Capture the cell that displays the provided text and extract its (X, Y) central coordinate. 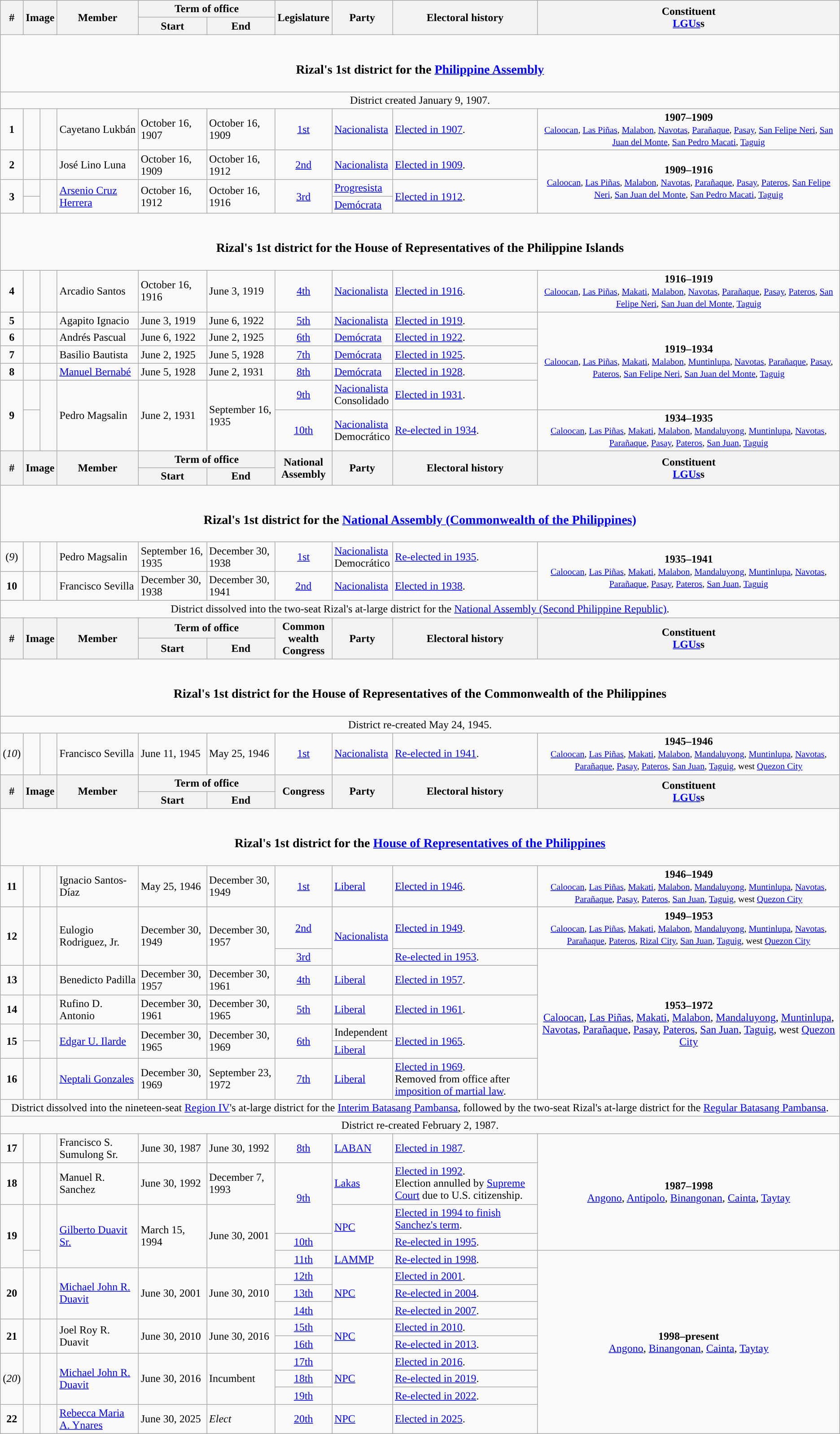
Elected in 1907. (465, 129)
1945–1946Caloocan, Las Piñas, Makati, Malabon, Mandaluyong, Muntinlupa, Navotas, Parañaque, Pasay, Pateros, San Juan, Taguig, west Quezon City (688, 754)
1919–1934Caloocan, Las Piñas, Makati, Malabon, Muntinlupa, Navotas, Parañaque, Pasay, Pateros, San Felipe Neri, San Juan del Monte, Taguig (688, 361)
Elected in 1965. (465, 1041)
Manuel Bernabé (98, 372)
Re-elected in 2019. (465, 1379)
Re-elected in 1935. (465, 557)
10 (12, 585)
1935–1941Caloocan, Las Piñas, Makati, Malabon, Mandaluyong, Muntinlupa, Navotas, Parañaque, Pasay, Pateros, San Juan, Taguig (688, 571)
June 30, 1987 (172, 1148)
(9) (12, 557)
6 (12, 338)
Andrés Pascual (98, 338)
Arcadio Santos (98, 291)
(10) (12, 754)
Elected in 1992.Election annulled by Supreme Court due to U.S. citizenship. (465, 1183)
Elected in 1916. (465, 291)
21 (12, 1336)
Elected in 1922. (465, 338)
9 (12, 416)
Legislature (303, 18)
Rizal's 1st district for the National Assembly (Commonwealth of the Philippines) (420, 514)
Independent (363, 1033)
17th (303, 1362)
11 (12, 886)
Elected in 2010. (465, 1327)
Edgar U. Ilarde (98, 1041)
Cayetano Lukbán (98, 129)
Gilberto Duavit Sr. (98, 1236)
Manuel R. Sanchez (98, 1183)
Re-elected in 1995. (465, 1242)
October 16, 1907 (172, 129)
Rizal's 1st district for the House of Representatives of the Philippines (420, 837)
December 7, 1993 (241, 1183)
Elected in 1912. (465, 196)
17 (12, 1148)
Re-elected in 1998. (465, 1259)
March 15, 1994 (172, 1236)
NationalAssembly (303, 468)
1907–1909Caloocan, Las Piñas, Malabon, Navotas, Parañaque, Pasay, San Felipe Neri, San Juan del Monte, San Pedro Macati, Taguig (688, 129)
District created January 9, 1907. (420, 100)
1987–1998Angono, Antipolo, Binangonan, Cainta, Taytay (688, 1192)
Re-elected in 1953. (465, 957)
Elected in 1919. (465, 321)
Elected in 1987. (465, 1148)
Rizal's 1st district for the House of Representatives of the Philippine Islands (420, 242)
16th (303, 1345)
16 (12, 1079)
Elected in 2025. (465, 1419)
Elected in 1961. (465, 1009)
September 23, 1972 (241, 1079)
1916–1919Caloocan, Las Piñas, Makati, Malabon, Navotas, Parañaque, Pasay, Pateros, San Felipe Neri, San Juan del Monte, Taguig (688, 291)
2 (12, 164)
Elected in 1969.Removed from office after imposition of martial law. (465, 1079)
18 (12, 1183)
Elected in 1949. (465, 928)
13th (303, 1293)
Congress (303, 792)
Neptali Gonzales (98, 1079)
District re-created May 24, 1945. (420, 725)
3 (12, 196)
June 30, 2025 (172, 1419)
Elected in 1928. (465, 372)
20th (303, 1419)
Re-elected in 2007. (465, 1310)
Rizal's 1st district for the Philippine Assembly (420, 63)
Benedicto Padilla (98, 981)
11th (303, 1259)
5 (12, 321)
1 (12, 129)
1998–presentAngono, Binangonan, Cainta, Taytay (688, 1342)
José Lino Luna (98, 164)
22 (12, 1419)
Re-elected in 2013. (465, 1345)
Francisco S. Sumulong Sr. (98, 1148)
CommonwealthCongress (303, 638)
Elected in 1946. (465, 886)
Eulogio Rodriguez, Jr. (98, 936)
Elected in 2001. (465, 1276)
Arsenio Cruz Herrera (98, 196)
Agapito Ignacio (98, 321)
12th (303, 1276)
14 (12, 1009)
District re-created February 2, 1987. (420, 1125)
15 (12, 1041)
June 11, 1945 (172, 754)
Re-elected in 1941. (465, 754)
Re-elected in 2004. (465, 1293)
8 (12, 372)
15th (303, 1327)
13 (12, 981)
Progresista (363, 188)
Elected in 1938. (465, 585)
1934–1935Caloocan, Las Piñas, Makati, Malabon, Mandaluyong, Muntinlupa, Navotas, Parañaque, Pasay, Pateros, San Juan, Taguig (688, 430)
Incumbent (241, 1379)
18th (303, 1379)
Rufino D. Antonio (98, 1009)
Re-elected in 1934. (465, 430)
Elected in 1957. (465, 981)
(20) (12, 1379)
NacionalistaConsolidado (363, 395)
19th (303, 1396)
4 (12, 291)
1953–1972Caloocan, Las Piñas, Makati, Malabon, Mandaluyong, Muntinlupa, Navotas, Parañaque, Pasay, Pateros, San Juan, Taguig, west Quezon City (688, 1024)
December 30, 1941 (241, 585)
Rizal's 1st district for the House of Representatives of the Commonwealth of the Philippines (420, 688)
Elected in 1925. (465, 355)
14th (303, 1310)
1949–1953Caloocan, Las Piñas, Makati, Malabon, Mandaluyong, Muntinlupa, Navotas, Parañaque, Pateros, Rizal City, San Juan, Taguig, west Quezon City (688, 928)
7 (12, 355)
District dissolved into the two-seat Rizal's at-large district for the National Assembly (Second Philippine Republic). (420, 609)
Elected in 1994 to finish Sanchez's term. (465, 1218)
Basilio Bautista (98, 355)
1946–1949Caloocan, Las Piñas, Makati, Malabon, Mandaluyong, Muntinlupa, Navotas, Parañaque, Pasay, Pateros, San Juan, Taguig, west Quezon City (688, 886)
Rebecca Maria A. Ynares (98, 1419)
Elected in 1931. (465, 395)
19 (12, 1236)
Elect (241, 1419)
Elected in 1909. (465, 164)
1909–1916Caloocan, Las Piñas, Malabon, Navotas, Parañaque, Pasay, Pateros, San Felipe Neri, San Juan del Monte, San Pedro Macati, Taguig (688, 181)
20 (12, 1293)
Ignacio Santos-Díaz (98, 886)
Elected in 2016. (465, 1362)
Joel Roy R. Duavit (98, 1336)
Re-elected in 2022. (465, 1396)
LABAN (363, 1148)
LAMMP (363, 1259)
Lakas (363, 1183)
12 (12, 936)
